Output the (x, y) coordinate of the center of the cell containing the given text.  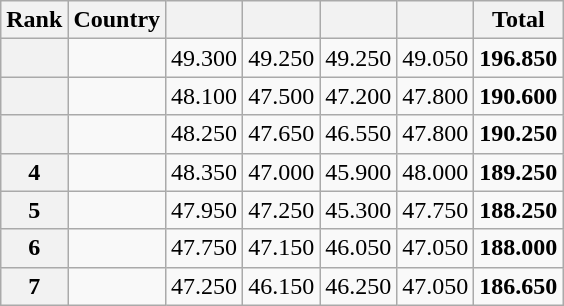
47.150 (282, 248)
48.100 (204, 96)
49.300 (204, 58)
46.150 (282, 286)
190.600 (518, 96)
Country (117, 20)
Rank (34, 20)
Total (518, 20)
6 (34, 248)
48.250 (204, 134)
188.000 (518, 248)
46.550 (358, 134)
190.250 (518, 134)
188.250 (518, 210)
196.850 (518, 58)
4 (34, 172)
47.500 (282, 96)
189.250 (518, 172)
45.900 (358, 172)
47.950 (204, 210)
48.000 (436, 172)
46.050 (358, 248)
46.250 (358, 286)
186.650 (518, 286)
47.200 (358, 96)
45.300 (358, 210)
47.650 (282, 134)
7 (34, 286)
5 (34, 210)
48.350 (204, 172)
47.000 (282, 172)
49.050 (436, 58)
